Find where the given text appears and provide that cell's center as [X, Y] coordinate. 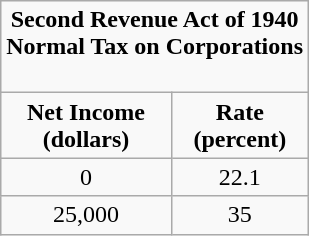
35 [240, 215]
Net Income(dollars) [86, 126]
22.1 [240, 177]
Rate(percent) [240, 126]
Second Revenue Act of 1940Normal Tax on Corporations [155, 47]
0 [86, 177]
25,000 [86, 215]
